Return [x, y] of the center of cell containing provided text 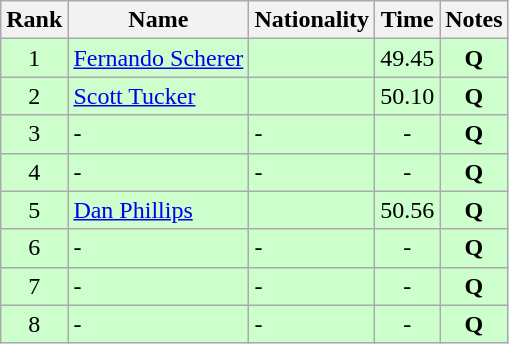
49.45 [408, 58]
1 [34, 58]
Scott Tucker [158, 96]
Fernando Scherer [158, 58]
Notes [474, 20]
Nationality [312, 20]
Time [408, 20]
3 [34, 134]
50.10 [408, 96]
5 [34, 210]
7 [34, 286]
8 [34, 324]
Name [158, 20]
Dan Phillips [158, 210]
2 [34, 96]
4 [34, 172]
6 [34, 248]
50.56 [408, 210]
Rank [34, 20]
